From the cell containing the given text, extract its center point as (X, Y) coordinate. 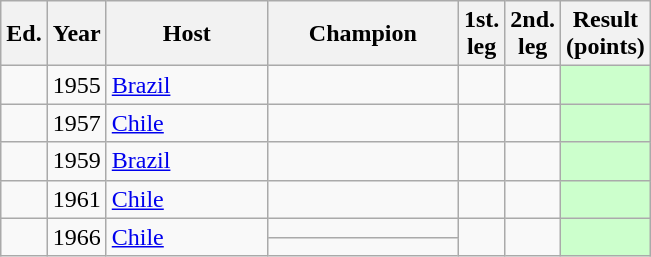
1955 (76, 85)
Ed. (24, 34)
1959 (76, 161)
Year (76, 34)
1957 (76, 123)
2nd.leg (533, 34)
Host (186, 34)
Result(points) (606, 34)
1961 (76, 199)
1st.leg (481, 34)
1966 (76, 237)
Champion (362, 34)
